Search for the cell housing the specified text and yield its (x, y) center coordinate. 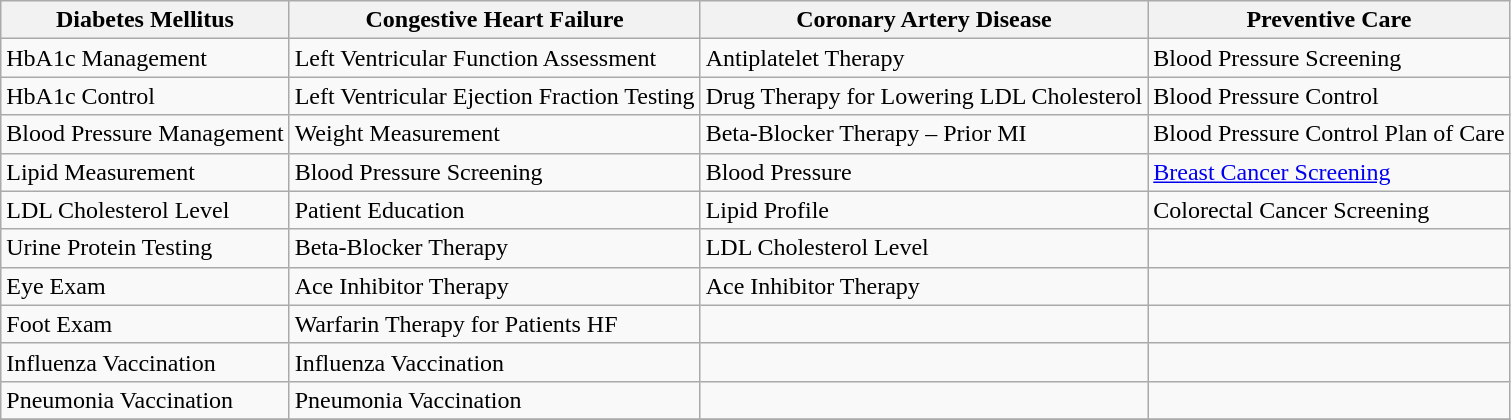
Breast Cancer Screening (1329, 172)
Beta-Blocker Therapy (494, 248)
HbA1c Management (145, 58)
Diabetes Mellitus (145, 20)
Lipid Profile (924, 210)
Urine Protein Testing (145, 248)
Weight Measurement (494, 134)
Blood Pressure Control Plan of Care (1329, 134)
Antiplatelet Therapy (924, 58)
HbA1c Control (145, 96)
Coronary Artery Disease (924, 20)
Left Ventricular Function Assessment (494, 58)
Patient Education (494, 210)
Eye Exam (145, 286)
Preventive Care (1329, 20)
Beta-Blocker Therapy – Prior MI (924, 134)
Blood Pressure Control (1329, 96)
Colorectal Cancer Screening (1329, 210)
Lipid Measurement (145, 172)
Blood Pressure (924, 172)
Left Ventricular Ejection Fraction Testing (494, 96)
Foot Exam (145, 324)
Warfarin Therapy for Patients HF (494, 324)
Blood Pressure Management (145, 134)
Congestive Heart Failure (494, 20)
Drug Therapy for Lowering LDL Cholesterol (924, 96)
